Capture the cell that displays the provided text and extract its [x, y] central coordinate. 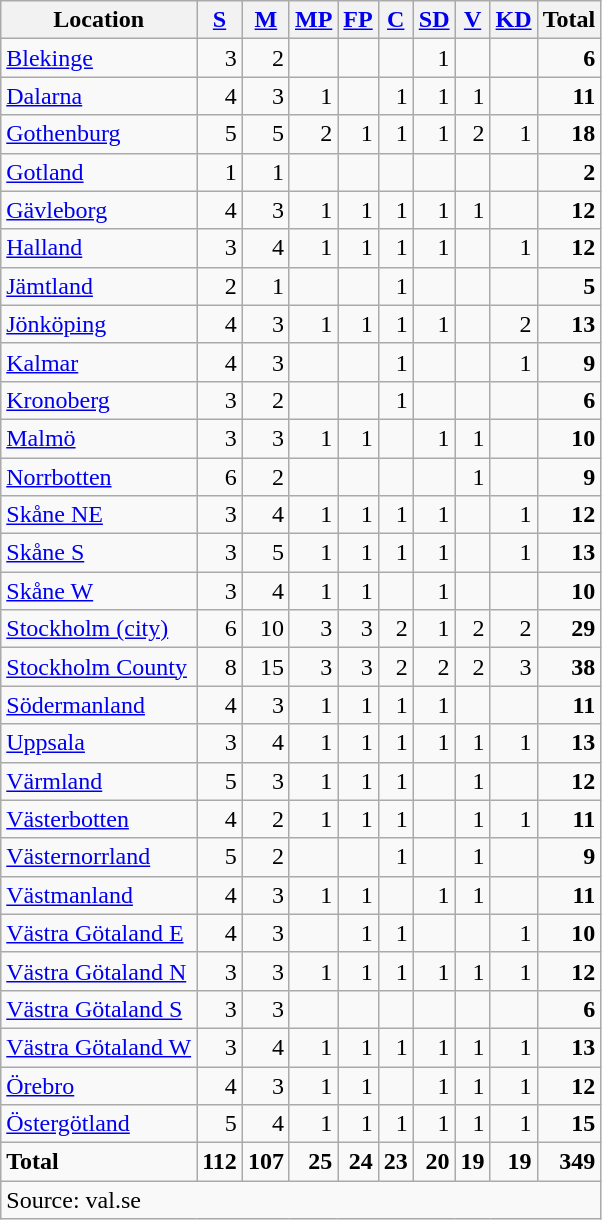
Dalarna [99, 96]
Stockholm (city) [99, 629]
107 [266, 1162]
23 [396, 1162]
Uppsala [99, 743]
Gotland [99, 172]
Västra Götaland S [99, 1009]
20 [434, 1162]
Location [99, 20]
C [396, 20]
Source: val.se [301, 1200]
8 [220, 667]
Halland [99, 248]
FP [358, 20]
29 [569, 629]
KD [514, 20]
Norrbotten [99, 477]
Västra Götaland E [99, 933]
S [220, 20]
Gävleborg [99, 210]
Örebro [99, 1085]
Skåne S [99, 553]
349 [569, 1162]
25 [313, 1162]
MP [313, 20]
M [266, 20]
Västernorrland [99, 857]
112 [220, 1162]
Västerbotten [99, 819]
Blekinge [99, 58]
Jämtland [99, 286]
V [472, 20]
Malmö [99, 438]
Jönköping [99, 324]
Gothenburg [99, 134]
SD [434, 20]
Skåne NE [99, 515]
Östergötland [99, 1124]
Värmland [99, 781]
38 [569, 667]
Kronoberg [99, 400]
24 [358, 1162]
Skåne W [99, 591]
Kalmar [99, 362]
Västmanland [99, 895]
Södermanland [99, 705]
Västra Götaland N [99, 971]
18 [569, 134]
Stockholm County [99, 667]
Västra Götaland W [99, 1047]
